Determine the (x, y) coordinate at the center of the cell enclosing the given text.  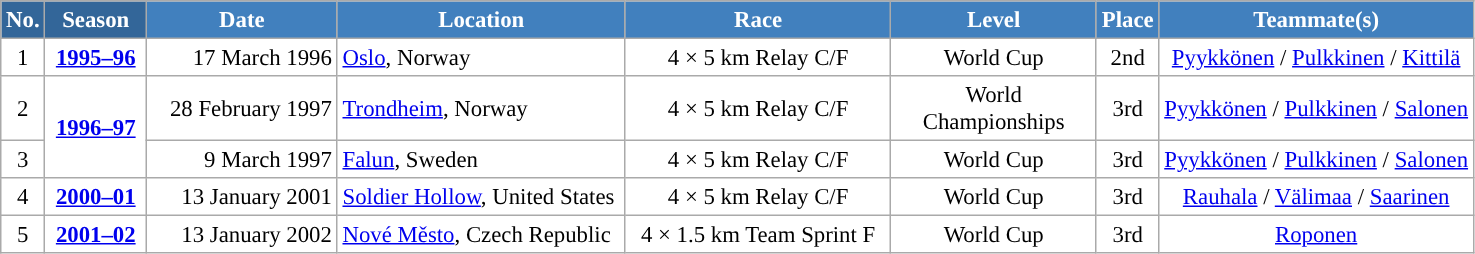
Location (481, 20)
Nové Město, Czech Republic (481, 235)
2 (23, 108)
13 January 2002 (242, 235)
Teammate(s) (1316, 20)
Pyykkönen / Pulkkinen / Kittilä (1316, 58)
Rauhala / Välimaa / Saarinen (1316, 197)
2nd (1127, 58)
Trondheim, Norway (481, 108)
28 February 1997 (242, 108)
Oslo, Norway (481, 58)
Soldier Hollow, United States (481, 197)
4 (23, 197)
Roponen (1316, 235)
2000–01 (96, 197)
3 (23, 160)
Season (96, 20)
5 (23, 235)
17 March 1996 (242, 58)
Level (994, 20)
1996–97 (96, 127)
Date (242, 20)
13 January 2001 (242, 197)
4 × 1.5 km Team Sprint F (758, 235)
1 (23, 58)
No. (23, 20)
9 March 1997 (242, 160)
World Championships (994, 108)
Race (758, 20)
2001–02 (96, 235)
1995–96 (96, 58)
Place (1127, 20)
Falun, Sweden (481, 160)
